Search for the cell housing the specified text and yield its (x, y) center coordinate. 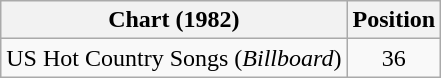
Chart (1982) (174, 20)
US Hot Country Songs (Billboard) (174, 58)
36 (394, 58)
Position (394, 20)
